Determine the [X, Y] coordinate at the center of the cell enclosing the given text.  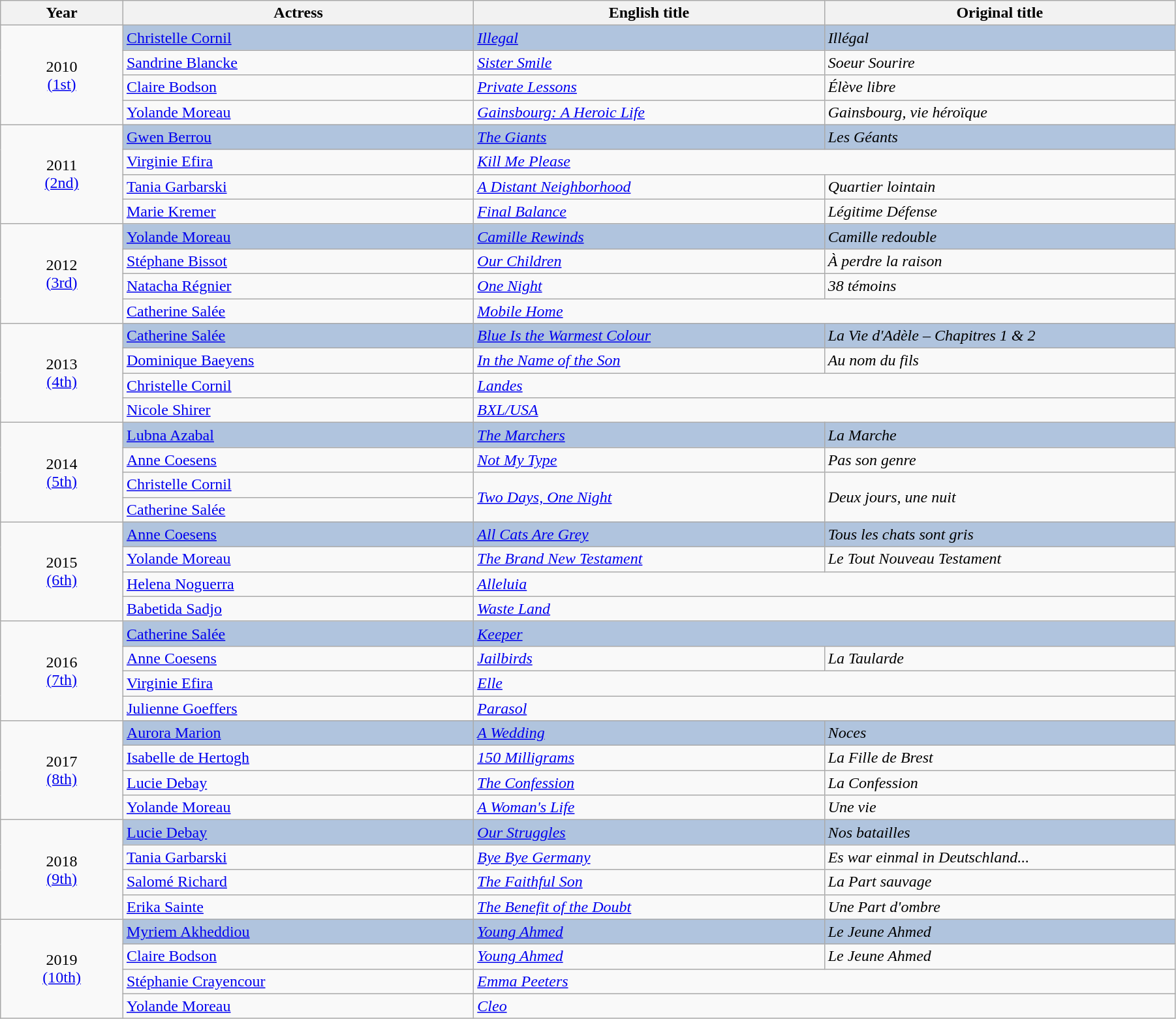
2019(10th) [62, 969]
English title [649, 13]
Keeper [825, 633]
Kill Me Please [825, 162]
Gainsbourg, vie héroïque [1000, 112]
Not My Type [649, 460]
38 témoins [1000, 286]
La Confession [1000, 783]
Aurora Marion [298, 733]
Waste Land [825, 609]
Blue Is the Warmest Colour [649, 336]
La Taularde [1000, 658]
La Marche [1000, 435]
In the Name of the Son [649, 361]
Soeur Sourire [1000, 63]
All Cats Are Grey [649, 534]
Stéphane Bissot [298, 261]
The Brand New Testament [649, 559]
Parasol [825, 708]
Emma Peeters [825, 981]
The Marchers [649, 435]
Camille Rewinds [649, 236]
2014(5th) [62, 472]
Erika Sainte [298, 907]
Our Struggles [649, 832]
A Distant Neighborhood [649, 187]
Illégal [1000, 38]
Two Days, One Night [649, 497]
A Wedding [649, 733]
Babetida Sadjo [298, 609]
Quartier lointain [1000, 187]
La Vie d'Adèle – Chapitres 1 & 2 [1000, 336]
Gainsbourg: A Heroic Life [649, 112]
2010(1st) [62, 75]
The Benefit of the Doubt [649, 907]
Dominique Baeyens [298, 361]
Deux jours, une nuit [1000, 497]
2017(8th) [62, 770]
Salomé Richard [298, 882]
Une Part d'ombre [1000, 907]
2016(7th) [62, 671]
Stéphanie Crayencour [298, 981]
Es war einmal in Deutschland... [1000, 857]
Our Children [649, 261]
Isabelle de Hertogh [298, 758]
The Faithful Son [649, 882]
Private Lessons [649, 87]
Year [62, 13]
À perdre la raison [1000, 261]
Jailbirds [649, 658]
Pas son genre [1000, 460]
2013(4th) [62, 373]
Le Tout Nouveau Testament [1000, 559]
Légitime Défense [1000, 211]
La Part sauvage [1000, 882]
Cleo [825, 1006]
Natacha Régnier [298, 286]
Landes [825, 386]
Les Géants [1000, 137]
2011(2nd) [62, 174]
BXL/USA [825, 410]
2015(6th) [62, 571]
Sandrine Blancke [298, 63]
150 Milligrams [649, 758]
Bye Bye Germany [649, 857]
Julienne Goeffers [298, 708]
2018(9th) [62, 870]
Élève libre [1000, 87]
Camille redouble [1000, 236]
The Giants [649, 137]
Tous les chats sont gris [1000, 534]
Original title [1000, 13]
Au nom du fils [1000, 361]
Nos batailles [1000, 832]
Alleluia [825, 584]
Final Balance [649, 211]
2012(3rd) [62, 273]
La Fille de Brest [1000, 758]
Nicole Shirer [298, 410]
Lubna Azabal [298, 435]
Gwen Berrou [298, 137]
Elle [825, 683]
The Confession [649, 783]
Une vie [1000, 808]
Noces [1000, 733]
Sister Smile [649, 63]
Marie Kremer [298, 211]
Helena Noguerra [298, 584]
Illegal [649, 38]
One Night [649, 286]
Myriem Akheddiou [298, 932]
A Woman's Life [649, 808]
Actress [298, 13]
Mobile Home [825, 311]
